Return (x, y) of the center of cell containing provided text 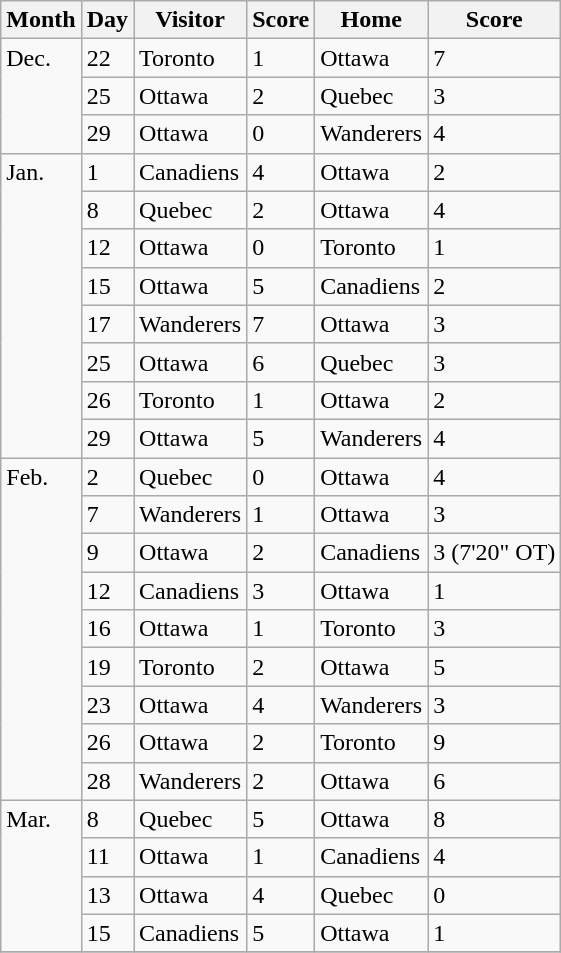
3 (7'20" OT) (494, 553)
Month (41, 20)
19 (107, 667)
Dec. (41, 96)
16 (107, 629)
13 (107, 895)
28 (107, 781)
17 (107, 324)
Mar. (41, 876)
11 (107, 857)
23 (107, 705)
Day (107, 20)
Jan. (41, 305)
Feb. (41, 630)
Home (372, 20)
22 (107, 58)
Visitor (190, 20)
